Determine the [x, y] coordinate at the center of the cell enclosing the given text.  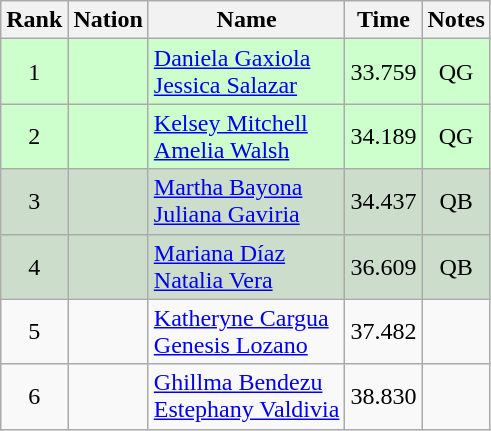
Rank [34, 20]
3 [34, 202]
Katheryne CarguaGenesis Lozano [246, 332]
5 [34, 332]
1 [34, 72]
6 [34, 396]
33.759 [384, 72]
Martha BayonaJuliana Gaviria [246, 202]
Time [384, 20]
36.609 [384, 266]
Kelsey MitchellAmelia Walsh [246, 136]
34.189 [384, 136]
Nation [108, 20]
Ghillma BendezuEstephany Valdivia [246, 396]
38.830 [384, 396]
34.437 [384, 202]
4 [34, 266]
Mariana DíazNatalia Vera [246, 266]
Name [246, 20]
2 [34, 136]
Daniela GaxiolaJessica Salazar [246, 72]
37.482 [384, 332]
Notes [456, 20]
